Extract the [x, y] coordinate from the center of the cell holding the provided text.  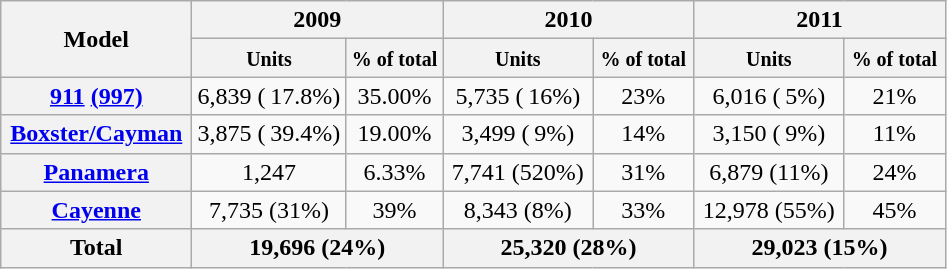
45% [894, 210]
19,696 (24%) [318, 248]
39% [394, 210]
21% [894, 96]
911 (997) [96, 96]
6,879 (11%) [769, 172]
Boxster/Cayman [96, 134]
11% [894, 134]
1,247 [269, 172]
5,735 ( 16%) [518, 96]
8,343 (8%) [518, 210]
7,741 (520%) [518, 172]
24% [894, 172]
14% [644, 134]
Panamera [96, 172]
7,735 (31%) [269, 210]
19.00% [394, 134]
2009 [318, 20]
33% [644, 210]
3,875 ( 39.4%) [269, 134]
Total [96, 248]
31% [644, 172]
29,023 (15%) [820, 248]
25,320 (28%) [568, 248]
35.00% [394, 96]
23% [644, 96]
2010 [568, 20]
3,499 ( 9%) [518, 134]
2011 [820, 20]
Cayenne [96, 210]
6,016 ( 5%) [769, 96]
6,839 ( 17.8%) [269, 96]
3,150 ( 9%) [769, 134]
12,978 (55%) [769, 210]
Model [96, 39]
6.33% [394, 172]
